Identify which cell holds the provided text, then report its (X, Y) central coordinate. 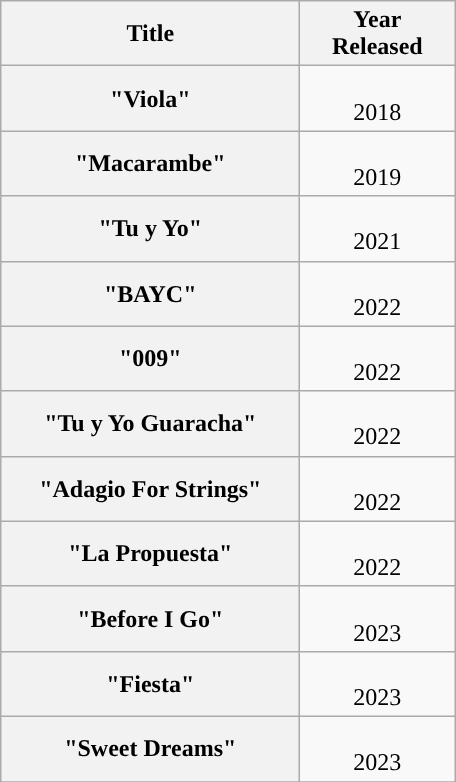
"Macarambe" (150, 164)
Title (150, 34)
"La Propuesta" (150, 554)
2018 (378, 98)
"Fiesta" (150, 684)
Year Released (378, 34)
"Tu y Yo Guaracha" (150, 424)
"009" (150, 358)
2021 (378, 228)
"Sweet Dreams" (150, 748)
"BAYC" (150, 294)
"Tu y Yo" (150, 228)
2019 (378, 164)
"Adagio For Strings" (150, 488)
"Before I Go" (150, 618)
"Viola" (150, 98)
